Scan for the cell matching the given text and deliver its [X, Y] coordinate at center. 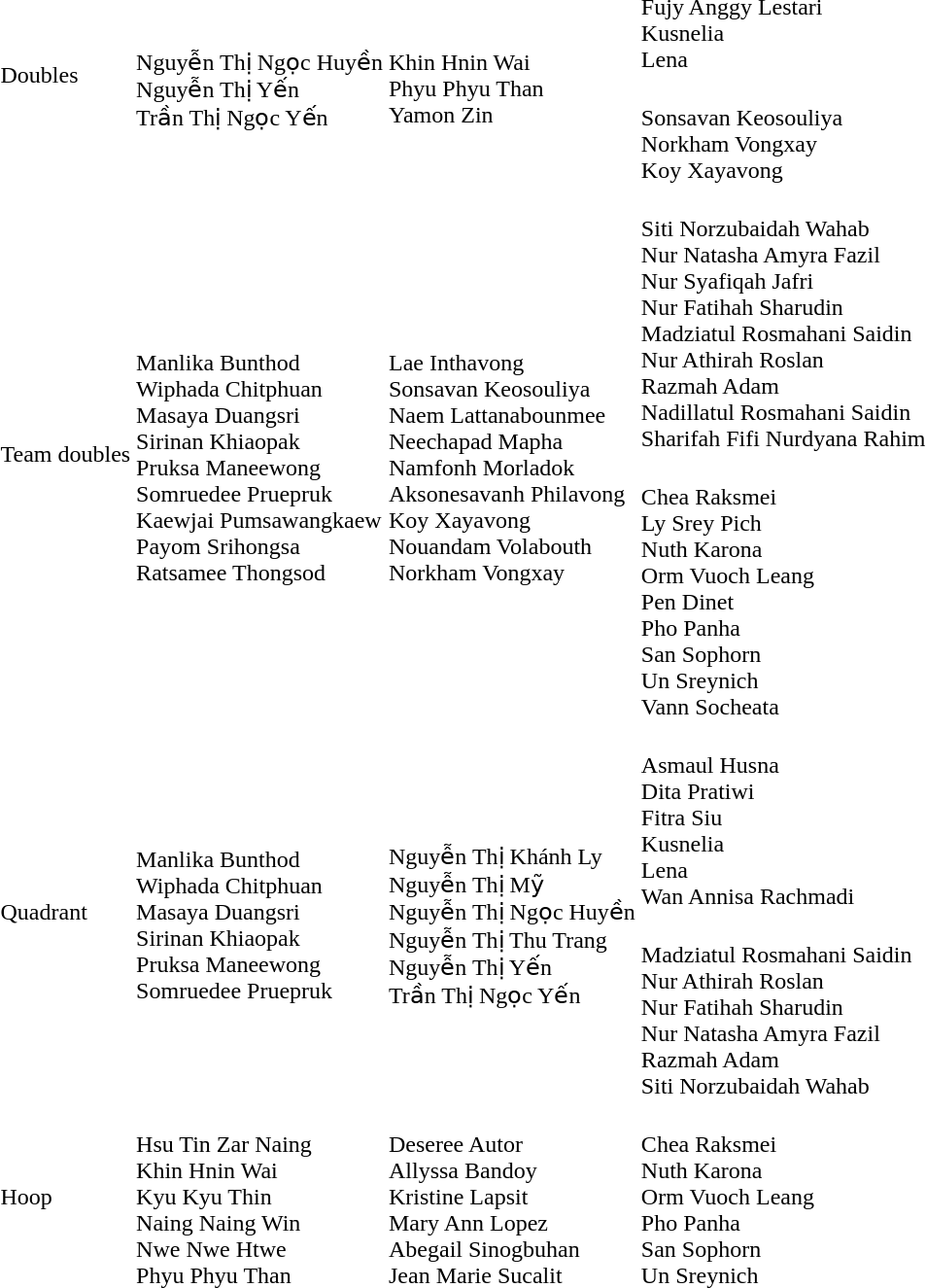
Lae InthavongSonsavan KeosouliyaNaem LattanabounmeeNeechapad MaphaNamfonh MorladokAksonesavanh PhilavongKoy XayavongNouandam VolabouthNorkham Vongxay [511, 455]
Nguyễn Thị Khánh LyNguyễn Thị MỹNguyễn Thị Ngọc HuyềnNguyễn Thị Thu TrangNguyễn Thị YếnTrần Thị Ngọc Yến [511, 912]
Manlika BunthodWiphada ChitphuanMasaya DuangsriSirinan KhiaopakPruksa ManeewongSomruedee Pruepruk [260, 912]
